Return [x, y] of the center of cell containing provided text 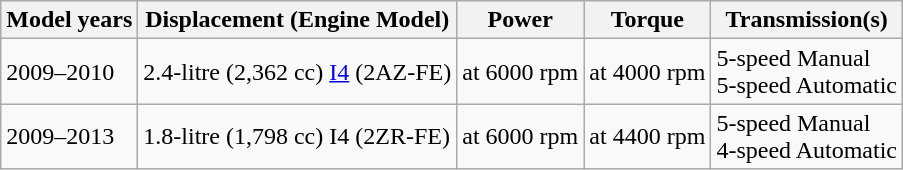
Model years [70, 20]
2009–2010 [70, 72]
5-speed Manual 4-speed Automatic [807, 136]
2009–2013 [70, 136]
Transmission(s) [807, 20]
at 4400 rpm [648, 136]
2.4-litre (2,362 cc) I4 (2AZ-FE) [298, 72]
at 4000 rpm [648, 72]
Power [520, 20]
Displacement (Engine Model) [298, 20]
1.8-litre (1,798 cc) I4 (2ZR-FE) [298, 136]
5-speed Manual 5-speed Automatic [807, 72]
Torque [648, 20]
